Identify which cell holds the provided text, then report its [X, Y] central coordinate. 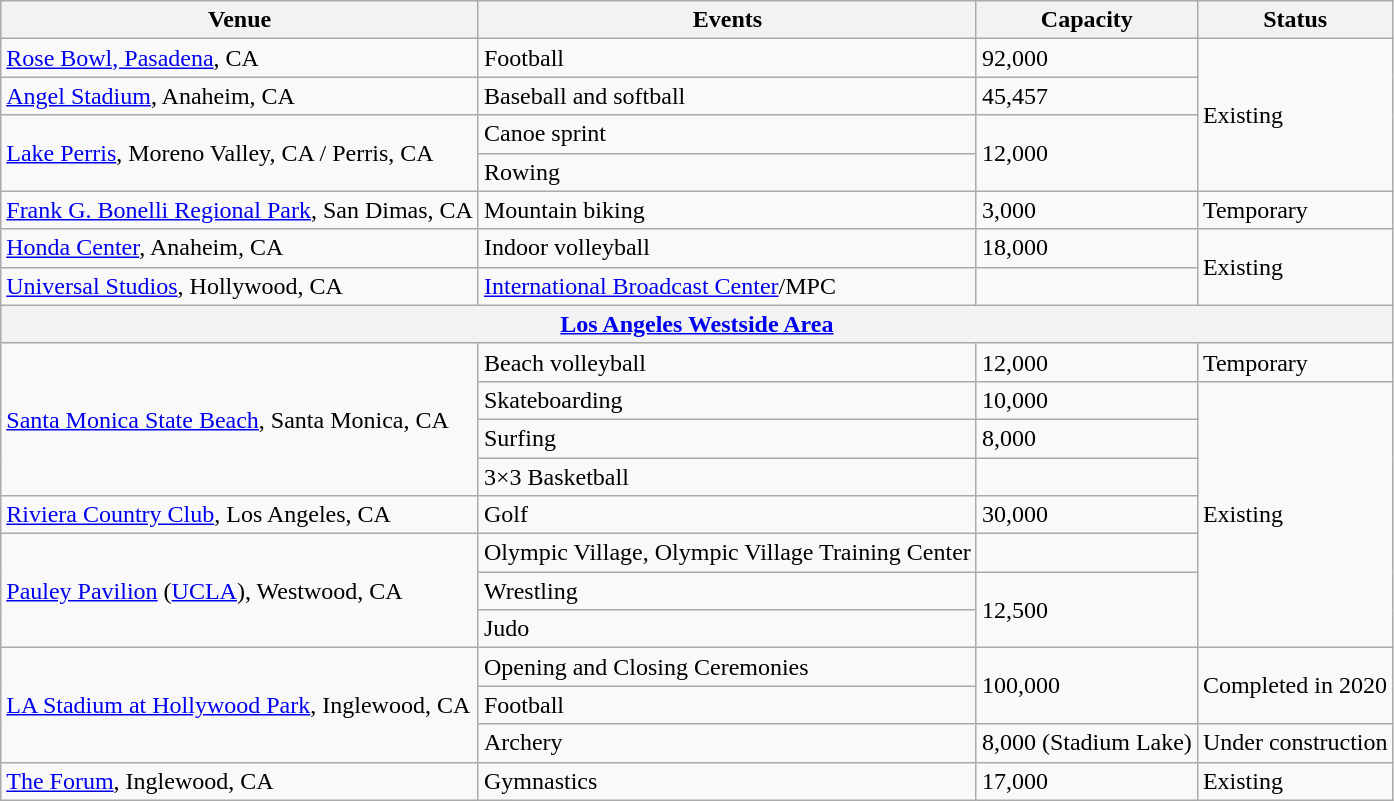
Lake Perris, Moreno Valley, CA / Perris, CA [240, 153]
Olympic Village, Olympic Village Training Center [727, 553]
Surfing [727, 438]
Beach volleyball [727, 362]
18,000 [1086, 248]
Judo [727, 629]
Skateboarding [727, 400]
8,000 (Stadium Lake) [1086, 743]
Pauley Pavilion (UCLA), Westwood, CA [240, 591]
Completed in 2020 [1295, 686]
30,000 [1086, 515]
Riviera Country Club, Los Angeles, CA [240, 515]
Universal Studios, Hollywood, CA [240, 286]
Rowing [727, 172]
International Broadcast Center/MPC [727, 286]
Los Angeles Westside Area [697, 324]
Events [727, 20]
10,000 [1086, 400]
Under construction [1295, 743]
Gymnastics [727, 781]
Wrestling [727, 591]
Venue [240, 20]
12,500 [1086, 610]
Canoe sprint [727, 134]
LA Stadium at Hollywood Park, Inglewood, CA [240, 705]
Archery [727, 743]
Santa Monica State Beach, Santa Monica, CA [240, 419]
Mountain biking [727, 210]
Honda Center, Anaheim, CA [240, 248]
Angel Stadium, Anaheim, CA [240, 96]
Opening and Closing Ceremonies [727, 667]
92,000 [1086, 58]
3×3 Basketball [727, 477]
Golf [727, 515]
The Forum, Inglewood, CA [240, 781]
45,457 [1086, 96]
Capacity [1086, 20]
Rose Bowl, Pasadena, CA [240, 58]
Frank G. Bonelli Regional Park, San Dimas, CA [240, 210]
Indoor volleyball [727, 248]
17,000 [1086, 781]
100,000 [1086, 686]
3,000 [1086, 210]
8,000 [1086, 438]
Status [1295, 20]
Baseball and softball [727, 96]
